Pinpoint the cell where the given text exists, returning its (X, Y) midpoint coordinate. 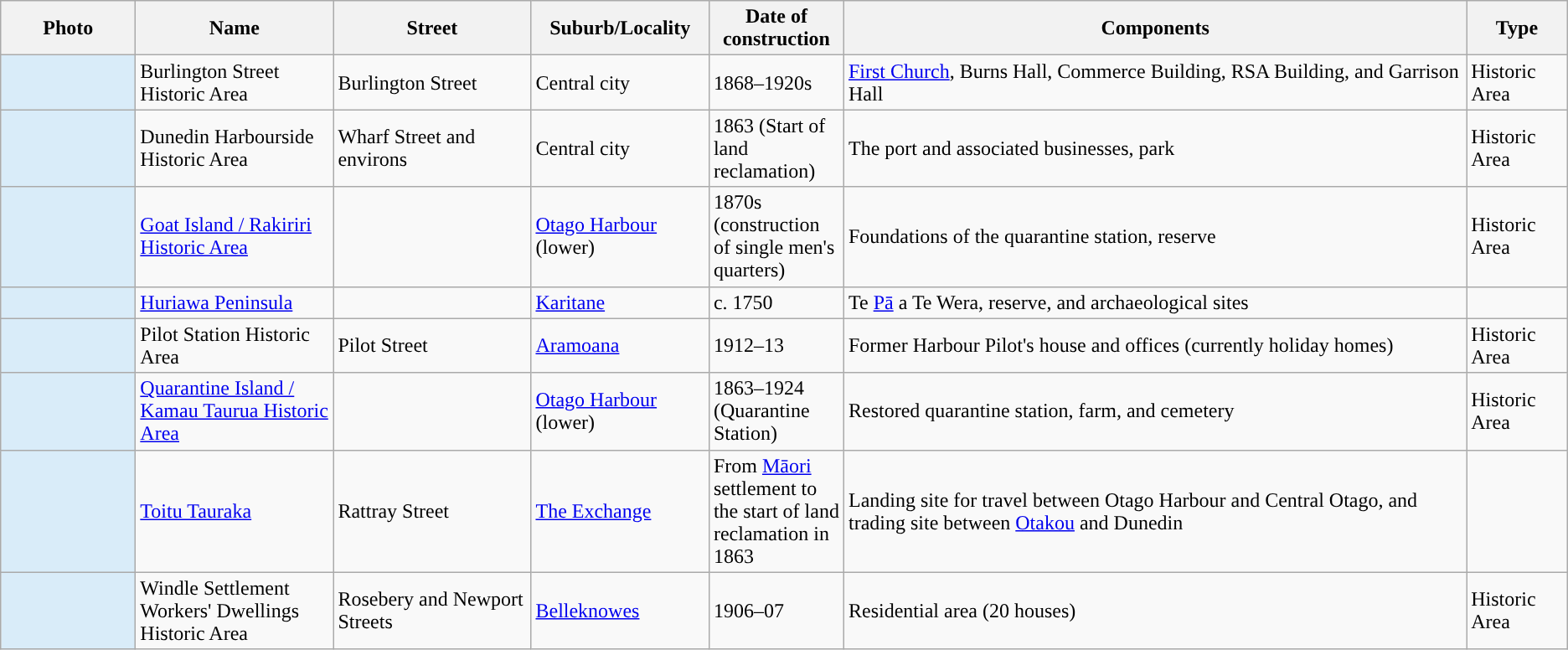
Residential area (20 houses) (1154, 611)
Te Pā a Te Wera, reserve, and archaeological sites (1154, 302)
The port and associated businesses, park (1154, 148)
Restored quarantine station, farm, and cemetery (1154, 411)
1870s (construction of single men's quarters) (776, 236)
Huriawa Peninsula (235, 302)
Goat Island / Rakiriri Historic Area (235, 236)
Karitane (620, 302)
Type (1518, 28)
Rattray Street (432, 511)
Burlington Street Historic Area (235, 82)
Quarantine Island / Kamau Taurua Historic Area (235, 411)
Wharf Street and environs (432, 148)
1906–07 (776, 611)
Rosebery and Newport Streets (432, 611)
Belleknowes (620, 611)
Burlington Street (432, 82)
Windle Settlement Workers' Dwellings Historic Area (235, 611)
Foundations of the quarantine station, reserve (1154, 236)
From Māori settlement to the start of land reclamation in 1863 (776, 511)
Name (235, 28)
Pilot Station Historic Area (235, 345)
Landing site for travel between Otago Harbour and Central Otago, and trading site between Otakou and Dunedin (1154, 511)
1912–13 (776, 345)
Former Harbour Pilot's house and offices (currently holiday homes) (1154, 345)
Components (1154, 28)
The Exchange (620, 511)
Photo (69, 28)
Dunedin Harbourside Historic Area (235, 148)
First Church, Burns Hall, Commerce Building, RSA Building, and Garrison Hall (1154, 82)
1868–1920s (776, 82)
Aramoana (620, 345)
Street (432, 28)
Pilot Street (432, 345)
1863 (Start of land reclamation) (776, 148)
c. 1750 (776, 302)
Suburb/Locality (620, 28)
Toitu Tauraka (235, 511)
1863–1924 (Quarantine Station) (776, 411)
Date of construction (776, 28)
